Output the [X, Y] coordinate of the center of the cell containing the given text.  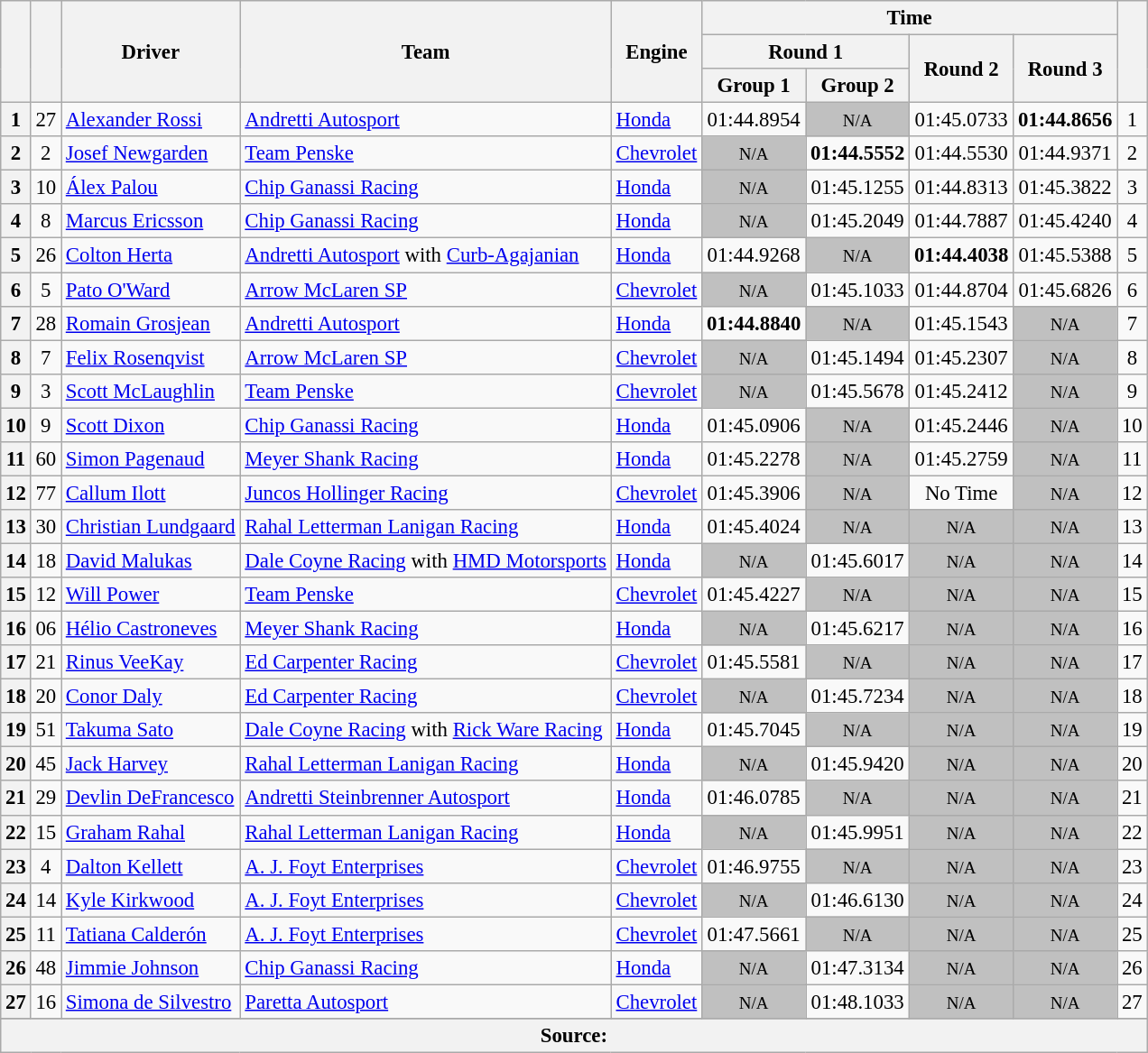
01:44.8656 [1065, 120]
Josef Newgarden [152, 153]
01:46.9755 [755, 866]
Paretta Autosport [426, 1002]
Kyle Kirkwood [152, 900]
Tatiana Calderón [152, 934]
01:46.6130 [857, 900]
Round 1 [806, 52]
01:45.2307 [962, 357]
Group 1 [755, 86]
01:44.8313 [962, 188]
Andretti Autosport with Curb-Agajanian [426, 255]
01:47.5661 [755, 934]
01:47.3134 [857, 968]
01:45.5581 [755, 662]
01:45.7045 [755, 730]
01:45.9951 [857, 832]
30 [45, 527]
01:44.8704 [962, 290]
Romain Grosjean [152, 323]
Dalton Kellett [152, 866]
01:44.8954 [755, 120]
Scott McLaughlin [152, 391]
45 [45, 764]
Felix Rosenqvist [152, 357]
Callum Ilott [152, 493]
01:44.4038 [962, 255]
01:45.6217 [857, 629]
Álex Palou [152, 188]
01:45.4227 [755, 595]
01:45.6017 [857, 560]
01:45.5388 [1065, 255]
Simona de Silvestro [152, 1002]
77 [45, 493]
Engine [656, 52]
01:45.1543 [962, 323]
Scott Dixon [152, 425]
Andretti Steinbrenner Autosport [426, 799]
Dale Coyne Racing with HMD Motorsports [426, 560]
Alexander Rossi [152, 120]
Hélio Castroneves [152, 629]
01:44.9268 [755, 255]
01:45.0906 [755, 425]
01:45.6826 [1065, 290]
01:45.9420 [857, 764]
01:48.1033 [857, 1002]
01:44.5552 [857, 153]
Juncos Hollinger Racing [426, 493]
01:45.7234 [857, 697]
48 [45, 968]
60 [45, 459]
01:45.3822 [1065, 188]
01:45.3906 [755, 493]
Group 2 [857, 86]
Driver [152, 52]
01:45.2759 [962, 459]
Round 2 [962, 69]
28 [45, 323]
Source: [574, 1036]
Team [426, 52]
01:45.2049 [857, 221]
Conor Daly [152, 697]
Colton Herta [152, 255]
01:45.1494 [857, 357]
Christian Lundgaard [152, 527]
01:44.5530 [962, 153]
01:45.4240 [1065, 221]
01:45.2278 [755, 459]
01:45.0733 [962, 120]
01:45.1255 [857, 188]
01:44.9371 [1065, 153]
Pato O'Ward [152, 290]
Round 3 [1065, 69]
51 [45, 730]
29 [45, 799]
Jimmie Johnson [152, 968]
01:44.8840 [755, 323]
01:45.2446 [962, 425]
Devlin DeFrancesco [152, 799]
01:45.5678 [857, 391]
Takuma Sato [152, 730]
01:45.2412 [962, 391]
Jack Harvey [152, 764]
06 [45, 629]
Marcus Ericsson [152, 221]
David Malukas [152, 560]
Graham Rahal [152, 832]
Will Power [152, 595]
01:46.0785 [755, 799]
01:44.7887 [962, 221]
01:45.4024 [755, 527]
Simon Pagenaud [152, 459]
Time [910, 18]
No Time [962, 493]
Dale Coyne Racing with Rick Ware Racing [426, 730]
01:45.1033 [857, 290]
Rinus VeeKay [152, 662]
